From the cell containing the given text, extract its center point as (X, Y) coordinate. 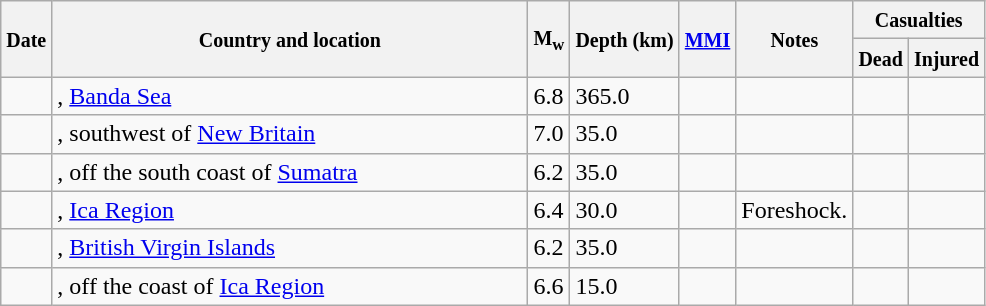
Depth (km) (624, 39)
, Banda Sea (290, 96)
6.6 (549, 286)
, off the south coast of Sumatra (290, 172)
Injured (946, 58)
365.0 (624, 96)
, off the coast of Ica Region (290, 286)
Date (26, 39)
30.0 (624, 210)
15.0 (624, 286)
, Ica Region (290, 210)
, British Virgin Islands (290, 248)
Country and location (290, 39)
6.8 (549, 96)
Mw (549, 39)
Dead (881, 58)
, southwest of New Britain (290, 134)
6.4 (549, 210)
MMI (708, 39)
Casualties (919, 20)
Foreshock. (794, 210)
7.0 (549, 134)
Notes (794, 39)
